Output the [X, Y] coordinate of the center of the cell containing the given text.  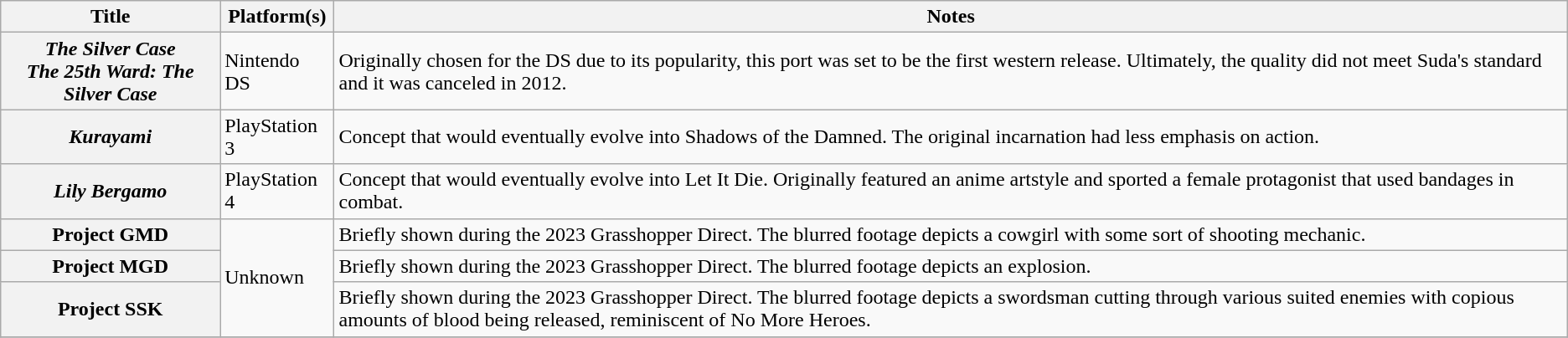
Title [111, 17]
Nintendo DS [277, 71]
Project GMD [111, 234]
Concept that would eventually evolve into Shadows of the Damned. The original incarnation had less emphasis on action. [951, 137]
Unknown [277, 278]
Lily Bergamo [111, 191]
Kurayami [111, 137]
Briefly shown during the 2023 Grasshopper Direct. The blurred footage depicts an explosion. [951, 266]
Notes [951, 17]
PlayStation 4 [277, 191]
Platform(s) [277, 17]
Project MGD [111, 266]
Briefly shown during the 2023 Grasshopper Direct. The blurred footage depicts a cowgirl with some sort of shooting mechanic. [951, 234]
The Silver CaseThe 25th Ward: The Silver Case [111, 71]
Project SSK [111, 310]
PlayStation 3 [277, 137]
